Search for the cell housing the specified text and yield its [x, y] center coordinate. 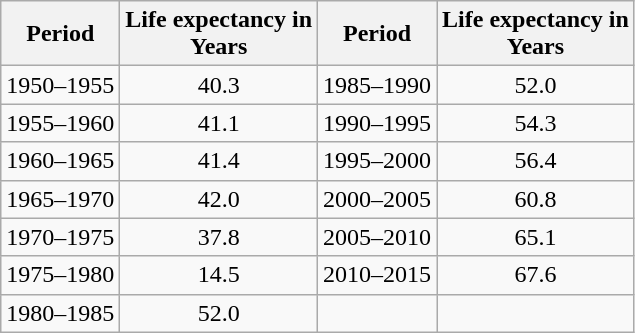
65.1 [536, 237]
1990–1995 [378, 123]
1950–1955 [60, 85]
1960–1965 [60, 161]
56.4 [536, 161]
1970–1975 [60, 237]
14.5 [219, 275]
2005–2010 [378, 237]
1980–1985 [60, 313]
1955–1960 [60, 123]
1975–1980 [60, 275]
42.0 [219, 199]
67.6 [536, 275]
40.3 [219, 85]
60.8 [536, 199]
2000–2005 [378, 199]
1995–2000 [378, 161]
37.8 [219, 237]
2010–2015 [378, 275]
54.3 [536, 123]
41.1 [219, 123]
1965–1970 [60, 199]
1985–1990 [378, 85]
41.4 [219, 161]
